For the text-containing cell, return its midpoint in (X, Y) coordinate format. 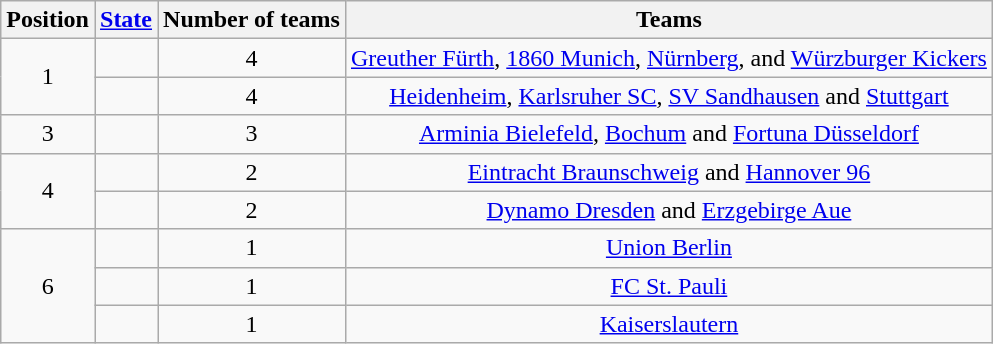
Kaiserslautern (668, 324)
Greuther Fürth, 1860 Munich, Nürnberg, and Würzburger Kickers (668, 58)
Union Berlin (668, 248)
Arminia Bielefeld, Bochum and Fortuna Düsseldorf (668, 134)
Dynamo Dresden and Erzgebirge Aue (668, 210)
Position (48, 20)
Eintracht Braunschweig and Hannover 96 (668, 172)
State (126, 20)
6 (48, 286)
FC St. Pauli (668, 286)
Number of teams (252, 20)
Teams (668, 20)
Heidenheim, Karlsruher SC, SV Sandhausen and Stuttgart (668, 96)
